Return the [X, Y] coordinate for the center point of the cell that contains the specified text.  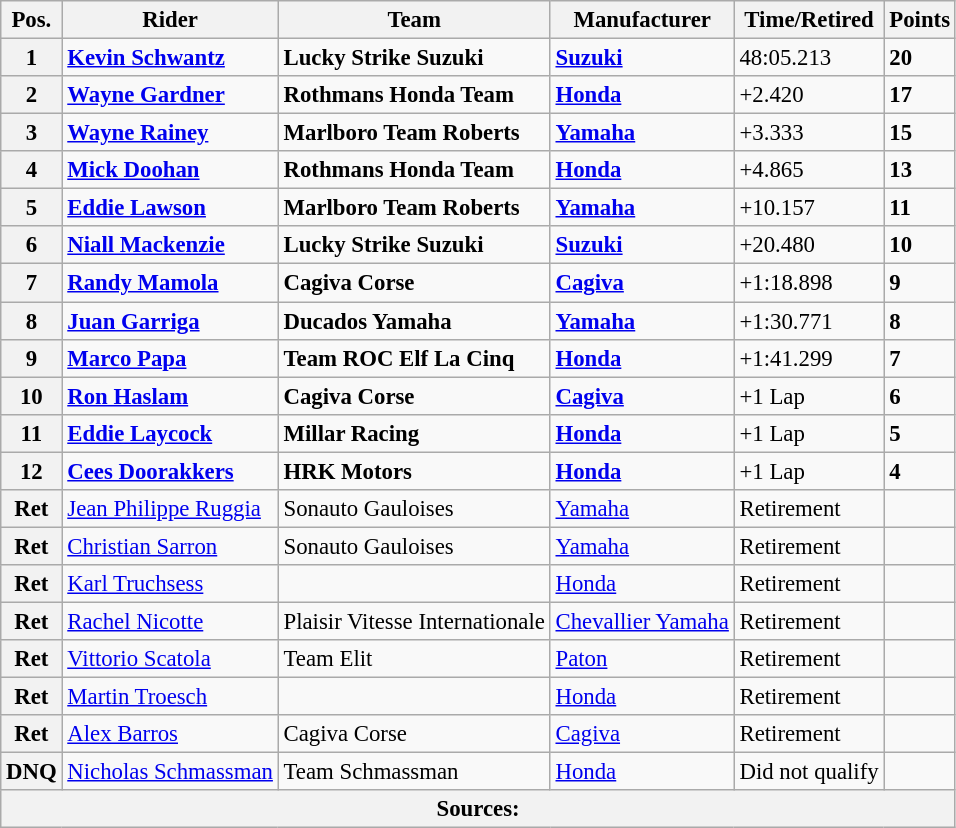
Nicholas Schmassman [170, 772]
Martin Troesch [170, 697]
Team Schmassman [414, 772]
48:05.213 [809, 58]
Vittorio Scatola [170, 659]
HRK Motors [414, 471]
Niall Mackenzie [170, 245]
Pos. [32, 20]
Marco Papa [170, 358]
Team [414, 20]
+1:18.898 [809, 283]
Karl Truchsess [170, 584]
17 [920, 95]
Wayne Gardner [170, 95]
1 [32, 58]
Paton [642, 659]
2 [32, 95]
Alex Barros [170, 734]
Jean Philippe Ruggia [170, 509]
+10.157 [809, 208]
3 [32, 133]
Rachel Nicotte [170, 621]
Time/Retired [809, 20]
Juan Garriga [170, 321]
+20.480 [809, 245]
+1:41.299 [809, 358]
+1:30.771 [809, 321]
Wayne Rainey [170, 133]
Mick Doohan [170, 170]
+2.420 [809, 95]
Christian Sarron [170, 546]
13 [920, 170]
+4.865 [809, 170]
Eddie Lawson [170, 208]
Kevin Schwantz [170, 58]
15 [920, 133]
Did not qualify [809, 772]
Plaisir Vitesse Internationale [414, 621]
Randy Mamola [170, 283]
Millar Racing [414, 433]
+3.333 [809, 133]
DNQ [32, 772]
20 [920, 58]
Chevallier Yamaha [642, 621]
Ron Haslam [170, 396]
Rider [170, 20]
Team Elit [414, 659]
Points [920, 20]
12 [32, 471]
Sources: [478, 809]
Eddie Laycock [170, 433]
Team ROC Elf La Cinq [414, 358]
Manufacturer [642, 20]
Ducados Yamaha [414, 321]
Cees Doorakkers [170, 471]
